From the cell containing the given text, extract its center point as (X, Y) coordinate. 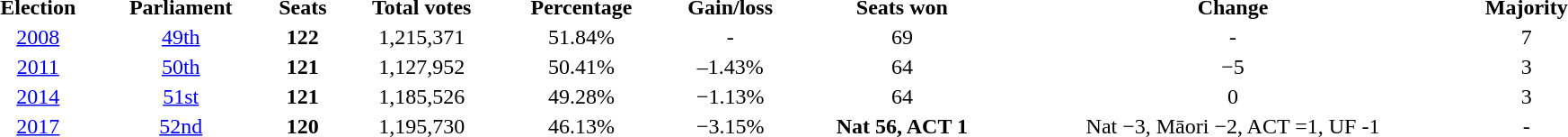
1,215,371 (422, 37)
1,185,526 (422, 96)
−1.13% (730, 96)
49.28% (582, 96)
69 (902, 37)
1,127,952 (422, 67)
0 (1233, 96)
50.41% (582, 67)
51.84% (582, 37)
122 (303, 37)
−5 (1233, 67)
50th (182, 67)
51st (182, 96)
49th (182, 37)
–1.43% (730, 67)
